Locate the cell with the specified text and output its (X, Y) center coordinate. 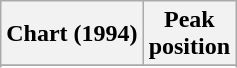
Peakposition (189, 34)
Chart (1994) (72, 34)
